Find where the given text appears and provide that cell's center as (X, Y) coordinate. 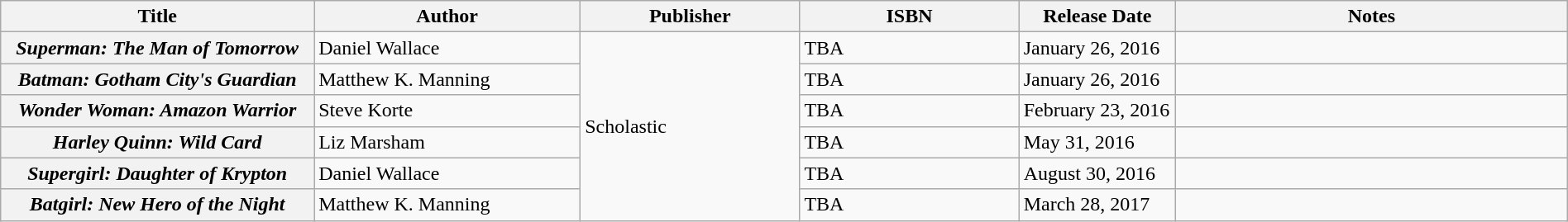
Liz Marsham (447, 142)
Steve Korte (447, 111)
Harley Quinn: Wild Card (157, 142)
Release Date (1097, 17)
March 28, 2017 (1097, 205)
May 31, 2016 (1097, 142)
February 23, 2016 (1097, 111)
Notes (1372, 17)
Title (157, 17)
ISBN (910, 17)
Supergirl: Daughter of Krypton (157, 173)
Author (447, 17)
Scholastic (690, 126)
Batman: Gotham City's Guardian (157, 79)
Publisher (690, 17)
August 30, 2016 (1097, 173)
Superman: The Man of Tomorrow (157, 48)
Wonder Woman: Amazon Warrior (157, 111)
Batgirl: New Hero of the Night (157, 205)
